Locate the cell with the specified text and output its (X, Y) center coordinate. 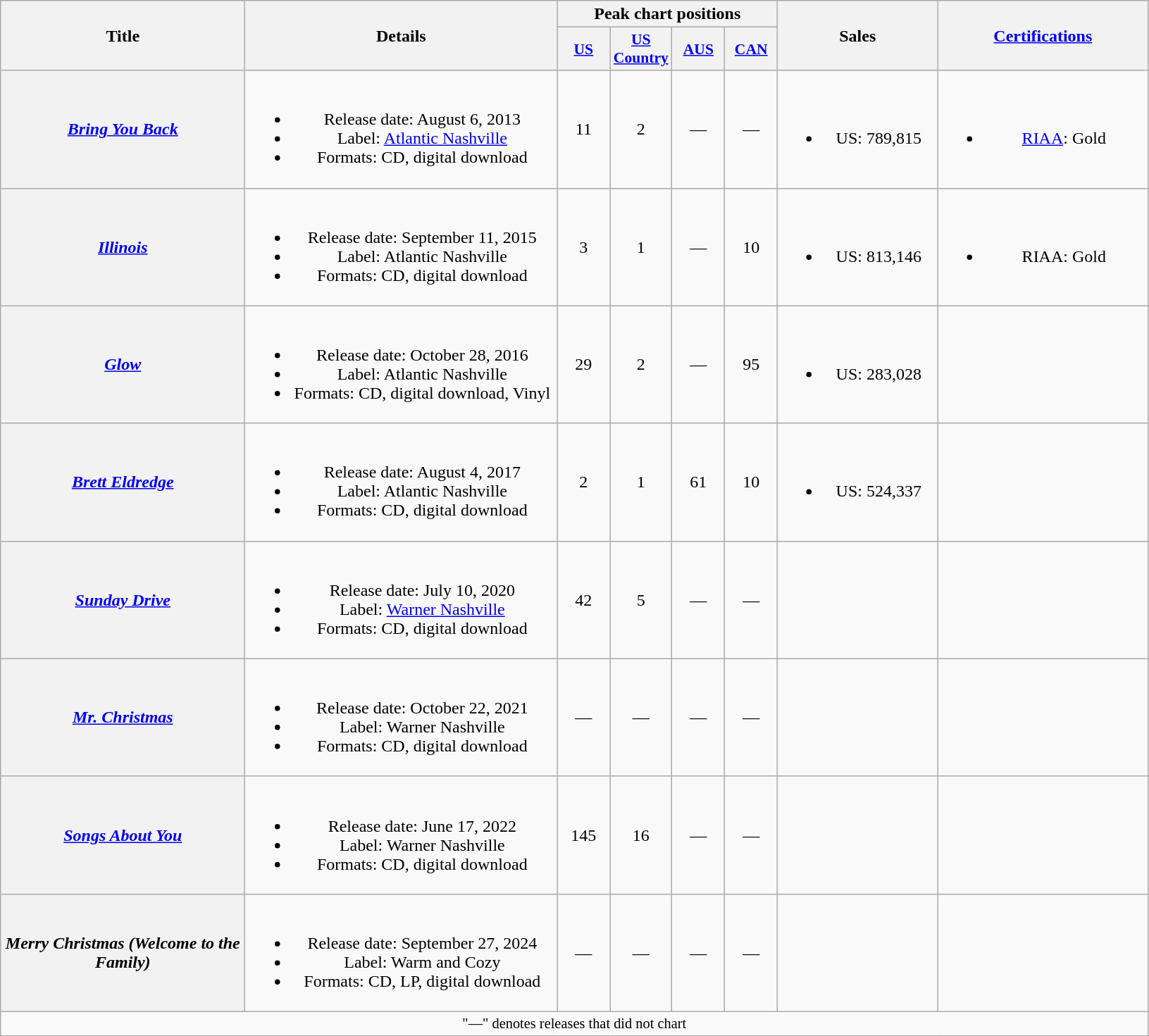
Illinois (123, 246)
Release date: September 27, 2024Label: Warm and CozyFormats: CD, LP, digital download (402, 952)
29 (583, 365)
42 (583, 600)
US (583, 49)
Release date: August 6, 2013Label: Atlantic NashvilleFormats: CD, digital download (402, 130)
11 (583, 130)
US: 789,815 (858, 130)
Glow (123, 365)
95 (751, 365)
Release date: September 11, 2015Label: Atlantic NashvilleFormats: CD, digital download (402, 246)
Certifications (1043, 35)
16 (641, 835)
"—" denotes releases that did not chart (575, 1023)
Details (402, 35)
Sunday Drive (123, 600)
US: 813,146 (858, 246)
Release date: October 22, 2021Label: Warner NashvilleFormats: CD, digital download (402, 717)
5 (641, 600)
Release date: August 4, 2017Label: Atlantic NashvilleFormats: CD, digital download (402, 482)
AUS (699, 49)
145 (583, 835)
Release date: June 17, 2022Label: Warner NashvilleFormats: CD, digital download (402, 835)
US Country (641, 49)
61 (699, 482)
Peak chart positions (668, 14)
Release date: July 10, 2020Label: Warner NashvilleFormats: CD, digital download (402, 600)
US: 524,337 (858, 482)
Sales (858, 35)
CAN (751, 49)
US: 283,028 (858, 365)
Release date: October 28, 2016Label: Atlantic NashvilleFormats: CD, digital download, Vinyl (402, 365)
Bring You Back (123, 130)
3 (583, 246)
Brett Eldredge (123, 482)
Merry Christmas (Welcome to the Family) (123, 952)
Mr. Christmas (123, 717)
Songs About You (123, 835)
Title (123, 35)
